Locate the cell with the specified text and output its [x, y] center coordinate. 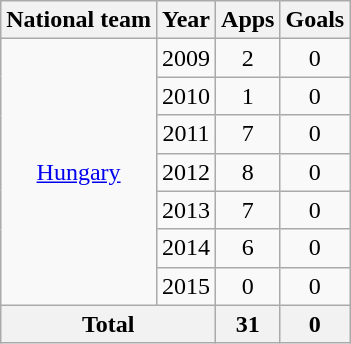
1 [248, 96]
2009 [186, 58]
2014 [186, 248]
Total [108, 324]
2012 [186, 172]
31 [248, 324]
2011 [186, 134]
8 [248, 172]
6 [248, 248]
Hungary [79, 172]
Year [186, 20]
Goals [315, 20]
2013 [186, 210]
National team [79, 20]
Apps [248, 20]
2015 [186, 286]
2 [248, 58]
2010 [186, 96]
